Extract the [x, y] coordinate from the center of the cell holding the provided text.  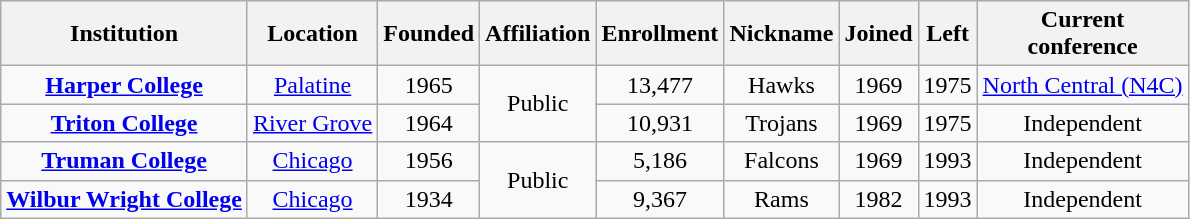
Wilbur Wright College [124, 199]
Hawks [782, 85]
1934 [429, 199]
1964 [429, 123]
Location [312, 34]
9,367 [660, 199]
1956 [429, 161]
Enrollment [660, 34]
Joined [878, 34]
13,477 [660, 85]
North Central (N4C) [1082, 85]
Trojans [782, 123]
Founded [429, 34]
Affiliation [538, 34]
Triton College [124, 123]
Nickname [782, 34]
Institution [124, 34]
Falcons [782, 161]
River Grove [312, 123]
Harper College [124, 85]
Truman College [124, 161]
Palatine [312, 85]
10,931 [660, 123]
Rams [782, 199]
1982 [878, 199]
Left [948, 34]
Currentconference [1082, 34]
1965 [429, 85]
5,186 [660, 161]
